For the text-containing cell, return its midpoint in (X, Y) coordinate format. 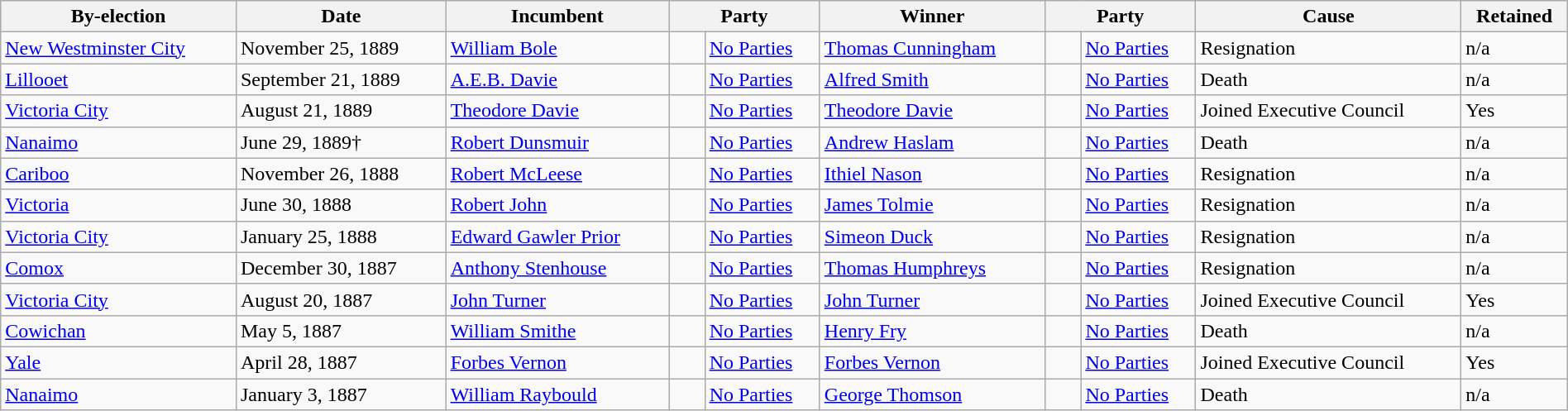
Date (341, 17)
Andrew Haslam (932, 142)
May 5, 1887 (341, 331)
June 29, 1889† (341, 142)
Victoria (119, 205)
George Thomson (932, 394)
By-election (119, 17)
Cause (1328, 17)
A.E.B. Davie (557, 79)
Simeon Duck (932, 237)
January 25, 1888 (341, 237)
January 3, 1887 (341, 394)
Robert Dunsmuir (557, 142)
June 30, 1888 (341, 205)
Winner (932, 17)
William Raybould (557, 394)
Ithiel Nason (932, 174)
September 21, 1889 (341, 79)
Yale (119, 362)
Edward Gawler Prior (557, 237)
Thomas Cunningham (932, 48)
Cowichan (119, 331)
November 25, 1889 (341, 48)
April 28, 1887 (341, 362)
Lillooet (119, 79)
August 21, 1889 (341, 111)
Anthony Stenhouse (557, 268)
Robert John (557, 205)
Thomas Humphreys (932, 268)
Cariboo (119, 174)
Comox (119, 268)
December 30, 1887 (341, 268)
August 20, 1887 (341, 299)
Alfred Smith (932, 79)
William Bole (557, 48)
New Westminster City (119, 48)
Retained (1514, 17)
James Tolmie (932, 205)
William Smithe (557, 331)
November 26, 1888 (341, 174)
Incumbent (557, 17)
Robert McLeese (557, 174)
Henry Fry (932, 331)
